Search for the cell housing the specified text and yield its [X, Y] center coordinate. 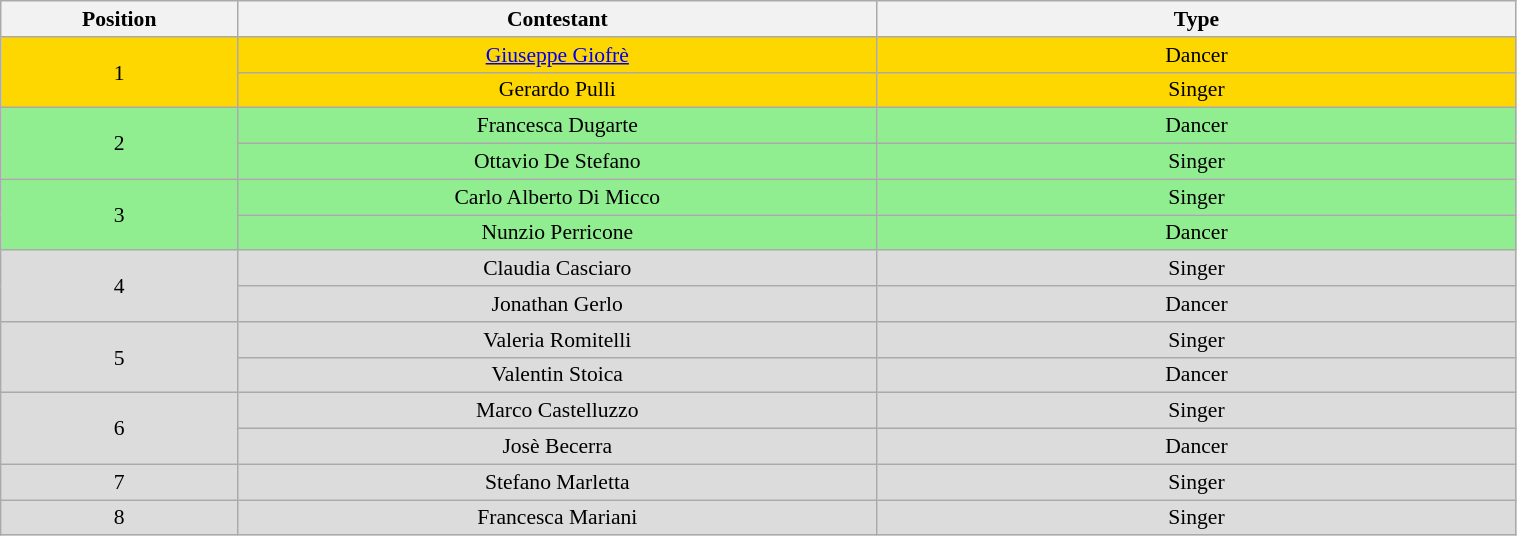
Valentin Stoica [558, 375]
Position [120, 19]
Jonathan Gerlo [558, 304]
8 [120, 518]
Gerardo Pulli [558, 90]
Ottavio De Stefano [558, 162]
Stefano Marletta [558, 482]
Josè Becerra [558, 447]
7 [120, 482]
Marco Castelluzzo [558, 411]
Francesca Dugarte [558, 126]
Valeria Romitelli [558, 340]
Type [1196, 19]
3 [120, 214]
6 [120, 428]
1 [120, 72]
2 [120, 144]
Giuseppe Giofrè [558, 55]
4 [120, 286]
Contestant [558, 19]
Nunzio Perricone [558, 233]
Francesca Mariani [558, 518]
5 [120, 358]
Carlo Alberto Di Micco [558, 197]
Claudia Casciaro [558, 269]
